Capture the cell that displays the provided text and extract its [x, y] central coordinate. 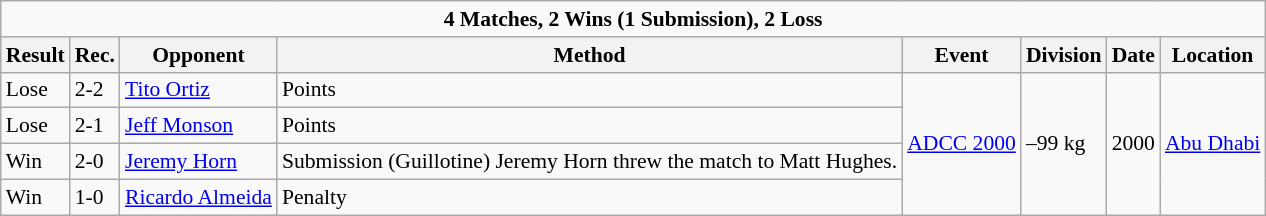
2000 [1134, 143]
Result [36, 55]
Ricardo Almeida [198, 197]
Submission (Guillotine) Jeremy Horn threw the match to Matt Hughes. [590, 162]
Tito Ortiz [198, 90]
Jeremy Horn [198, 162]
Event [962, 55]
Date [1134, 55]
Location [1212, 55]
ADCC 2000 [962, 143]
1-0 [95, 197]
2-2 [95, 90]
Division [1064, 55]
Opponent [198, 55]
Penalty [590, 197]
Jeff Monson [198, 126]
4 Matches, 2 Wins (1 Submission), 2 Loss [634, 19]
Abu Dhabi [1212, 143]
Method [590, 55]
2-1 [95, 126]
Rec. [95, 55]
–99 kg [1064, 143]
2-0 [95, 162]
